Return the [X, Y] coordinate for the center point of the cell that contains the specified text.  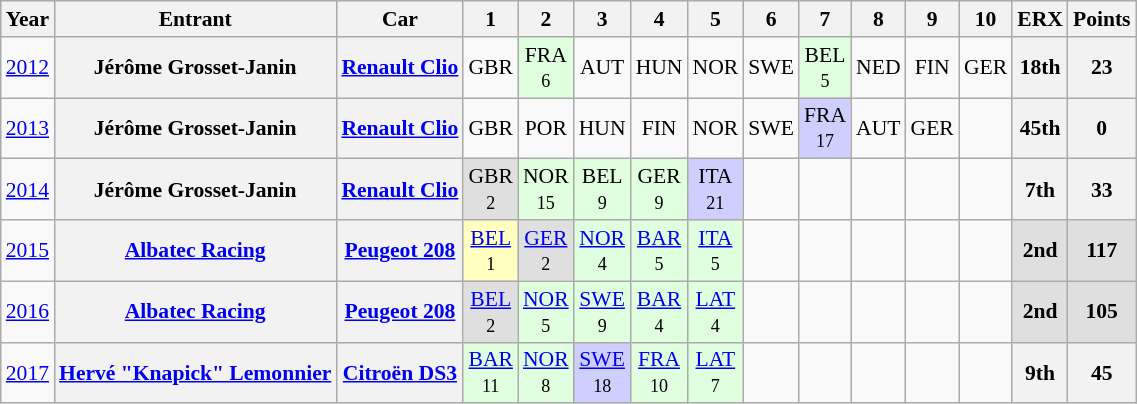
GBR2 [490, 190]
NOR8 [546, 372]
BEL2 [490, 312]
NOR4 [602, 250]
2 [546, 19]
45th [1040, 128]
Points [1102, 19]
BAR11 [490, 372]
BEL9 [602, 190]
SWE18 [602, 372]
BAR4 [660, 312]
18th [1040, 68]
2013 [28, 128]
Car [400, 19]
ITA5 [715, 250]
Entrant [195, 19]
23 [1102, 68]
ERX [1040, 19]
2015 [28, 250]
GER2 [546, 250]
LAT4 [715, 312]
3 [602, 19]
117 [1102, 250]
8 [878, 19]
0 [1102, 128]
45 [1102, 372]
10 [986, 19]
FRA10 [660, 372]
2014 [28, 190]
2012 [28, 68]
5 [715, 19]
33 [1102, 190]
6 [771, 19]
NOR15 [546, 190]
BEL5 [825, 68]
1 [490, 19]
SWE9 [602, 312]
9 [932, 19]
Citroën DS3 [400, 372]
7th [1040, 190]
2016 [28, 312]
NED [878, 68]
2017 [28, 372]
FRA17 [825, 128]
7 [825, 19]
Hervé "Knapick" Lemonnier [195, 372]
ITA21 [715, 190]
BEL1 [490, 250]
FRA6 [546, 68]
LAT7 [715, 372]
Year [28, 19]
POR [546, 128]
4 [660, 19]
GER9 [660, 190]
BAR5 [660, 250]
NOR5 [546, 312]
9th [1040, 372]
105 [1102, 312]
